Return (X, Y) of the center of cell containing provided text 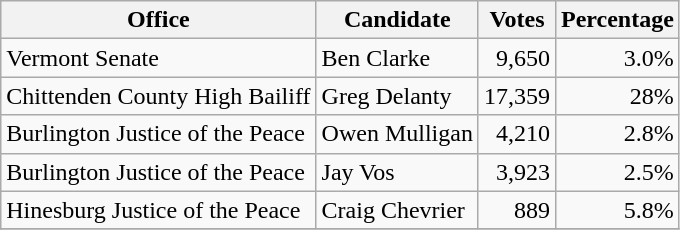
17,359 (516, 96)
Votes (516, 20)
Chittenden County High Bailiff (158, 96)
Percentage (617, 20)
5.8% (617, 210)
2.5% (617, 172)
Craig Chevrier (397, 210)
28% (617, 96)
4,210 (516, 134)
9,650 (516, 58)
2.8% (617, 134)
Jay Vos (397, 172)
Hinesburg Justice of the Peace (158, 210)
889 (516, 210)
Office (158, 20)
Greg Delanty (397, 96)
3,923 (516, 172)
Candidate (397, 20)
Vermont Senate (158, 58)
Ben Clarke (397, 58)
3.0% (617, 58)
Owen Mulligan (397, 134)
